Identify which cell holds the provided text, then report its [x, y] central coordinate. 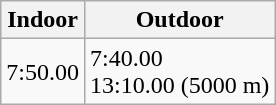
7:50.00 [43, 72]
7:40.0013:10.00 (5000 m) [179, 72]
Indoor [43, 20]
Outdoor [179, 20]
